For the text-containing cell, return its midpoint in (X, Y) coordinate format. 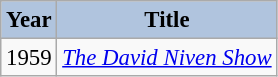
Title (167, 20)
The David Niven Show (167, 58)
1959 (29, 58)
Year (29, 20)
